Locate the cell with the specified text and output its [x, y] center coordinate. 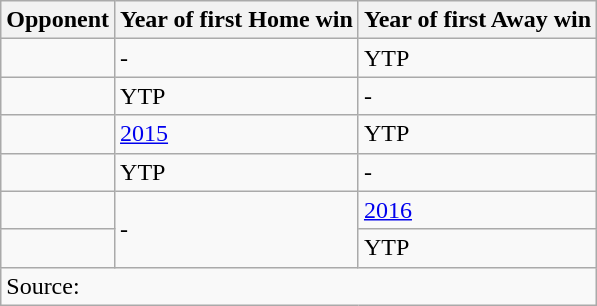
Year of first Home win [237, 20]
Year of first Away win [477, 20]
2016 [477, 210]
Source: [299, 286]
2015 [237, 134]
Opponent [58, 20]
